Locate the cell with the specified text and output its (X, Y) center coordinate. 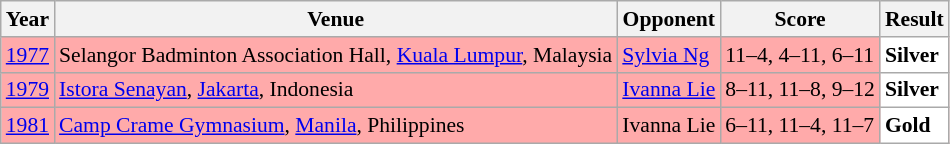
1977 (28, 55)
11–4, 4–11, 6–11 (800, 55)
Selangor Badminton Association Hall, Kuala Lumpur, Malaysia (336, 55)
Sylvia Ng (668, 55)
Opponent (668, 19)
8–11, 11–8, 9–12 (800, 90)
Venue (336, 19)
Score (800, 19)
Camp Crame Gymnasium, Manila, Philippines (336, 126)
Year (28, 19)
1979 (28, 90)
6–11, 11–4, 11–7 (800, 126)
Result (914, 19)
1981 (28, 126)
Istora Senayan, Jakarta, Indonesia (336, 90)
Gold (914, 126)
